Output the (X, Y) coordinate of the center of the cell containing the given text.  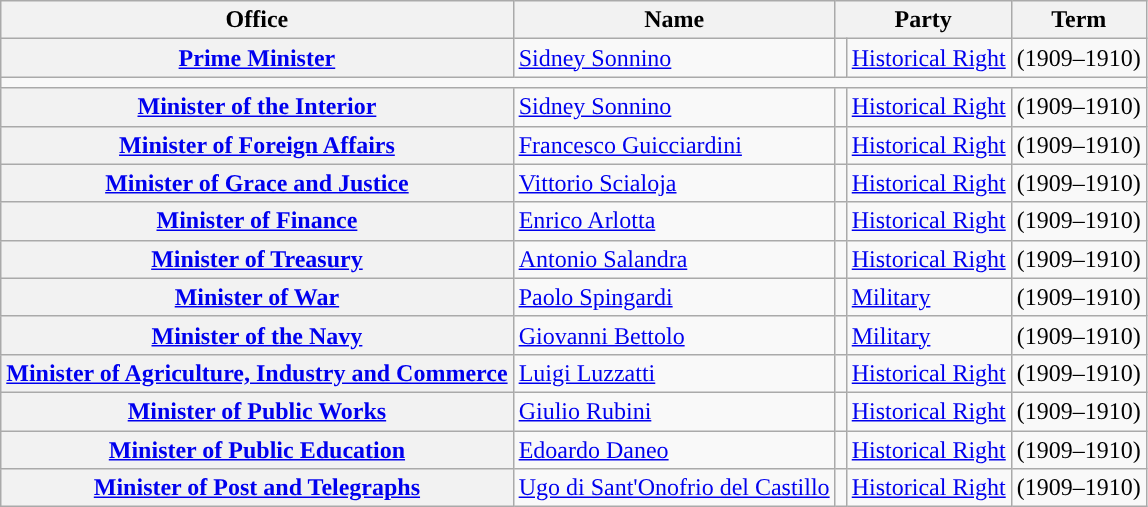
Minister of War (257, 297)
Paolo Spingardi (674, 297)
Vittorio Scialoja (674, 183)
Name (674, 20)
Minister of Public Education (257, 449)
Edoardo Daneo (674, 449)
Minister of Finance (257, 221)
Luigi Luzzatti (674, 373)
Minister of Agriculture, Industry and Commerce (257, 373)
Prime Minister (257, 58)
Minister of the Interior (257, 107)
Francesco Guicciardini (674, 145)
Minister of Post and Telegraphs (257, 488)
Party (923, 20)
Term (1078, 20)
Enrico Arlotta (674, 221)
Antonio Salandra (674, 259)
Giulio Rubini (674, 411)
Minister of Foreign Affairs (257, 145)
Minister of Public Works (257, 411)
Minister of Treasury (257, 259)
Minister of Grace and Justice (257, 183)
Ugo di Sant'Onofrio del Castillo (674, 488)
Minister of the Navy (257, 335)
Office (257, 20)
Giovanni Bettolo (674, 335)
